From the cell containing the given text, extract its center point as (X, Y) coordinate. 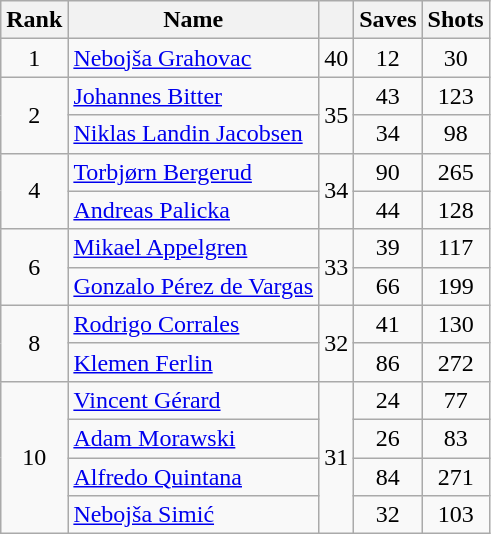
26 (388, 438)
35 (336, 115)
Nebojša Grahovac (194, 58)
Andreas Palicka (194, 210)
Name (194, 20)
4 (34, 191)
Mikael Appelgren (194, 248)
Nebojša Simić (194, 515)
Torbjørn Bergerud (194, 172)
77 (456, 400)
Saves (388, 20)
44 (388, 210)
271 (456, 477)
128 (456, 210)
Shots (456, 20)
117 (456, 248)
86 (388, 362)
1 (34, 58)
43 (388, 96)
Johannes Bitter (194, 96)
6 (34, 267)
30 (456, 58)
Klemen Ferlin (194, 362)
Vincent Gérard (194, 400)
33 (336, 267)
Rodrigo Corrales (194, 324)
199 (456, 286)
41 (388, 324)
2 (34, 115)
Alfredo Quintana (194, 477)
10 (34, 457)
8 (34, 343)
12 (388, 58)
Gonzalo Pérez de Vargas (194, 286)
24 (388, 400)
103 (456, 515)
130 (456, 324)
123 (456, 96)
40 (336, 58)
272 (456, 362)
98 (456, 134)
Niklas Landin Jacobsen (194, 134)
Rank (34, 20)
84 (388, 477)
66 (388, 286)
31 (336, 457)
39 (388, 248)
Adam Morawski (194, 438)
90 (388, 172)
265 (456, 172)
83 (456, 438)
